Find where the given text appears and provide that cell's center as (x, y) coordinate. 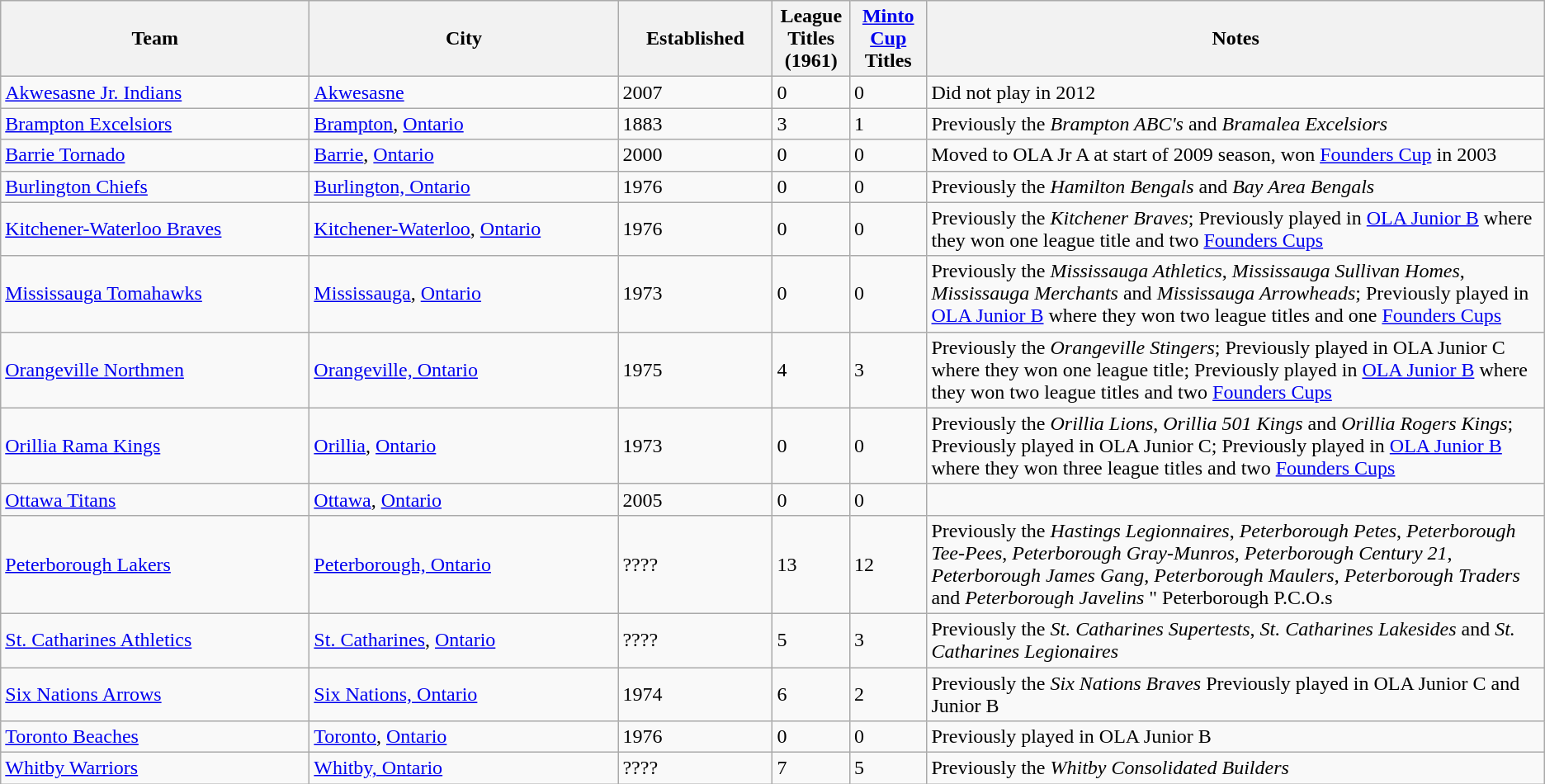
Peterborough, Ontario (464, 564)
Moved to OLA Jr A at start of 2009 season, won Founders Cup in 2003 (1236, 155)
Previously the Brampton ABC's and Bramalea Excelsiors (1236, 124)
Brampton Excelsiors (155, 124)
Toronto Beaches (155, 737)
Six Nations Arrows (155, 693)
Established (695, 39)
Notes (1236, 39)
Mississauga, Ontario (464, 294)
Toronto, Ontario (464, 737)
Barrie, Ontario (464, 155)
Brampton, Ontario (464, 124)
St. Catharines, Ontario (464, 640)
1883 (695, 124)
4 (811, 370)
Previously the St. Catharines Supertests, St. Catharines Lakesides and St. Catharines Legionaires (1236, 640)
Kitchener-Waterloo Braves (155, 229)
Previously the Hamilton Bengals and Bay Area Bengals (1236, 187)
City (464, 39)
2007 (695, 92)
St. Catharines Athletics (155, 640)
Whitby, Ontario (464, 768)
Whitby Warriors (155, 768)
Mississauga Tomahawks (155, 294)
Burlington, Ontario (464, 187)
Ottawa, Ontario (464, 499)
League Titles (1961) (811, 39)
1 (888, 124)
12 (888, 564)
Akwesasne Jr. Indians (155, 92)
1975 (695, 370)
2005 (695, 499)
Previously the Six Nations Braves Previously played in OLA Junior C and Junior B (1236, 693)
Previously the Kitchener Braves; Previously played in OLA Junior B where they won one league title and two Founders Cups (1236, 229)
Orillia, Ontario (464, 446)
Previously played in OLA Junior B (1236, 737)
Previously the Whitby Consolidated Builders (1236, 768)
Orillia Rama Kings (155, 446)
Minto Cup Titles (888, 39)
Ottawa Titans (155, 499)
2000 (695, 155)
Orangeville, Ontario (464, 370)
6 (811, 693)
Burlington Chiefs (155, 187)
Akwesasne (464, 92)
Orangeville Northmen (155, 370)
Team (155, 39)
Kitchener-Waterloo, Ontario (464, 229)
13 (811, 564)
Did not play in 2012 (1236, 92)
Barrie Tornado (155, 155)
Six Nations, Ontario (464, 693)
1974 (695, 693)
7 (811, 768)
Peterborough Lakers (155, 564)
2 (888, 693)
